Capture the cell that displays the provided text and extract its [x, y] central coordinate. 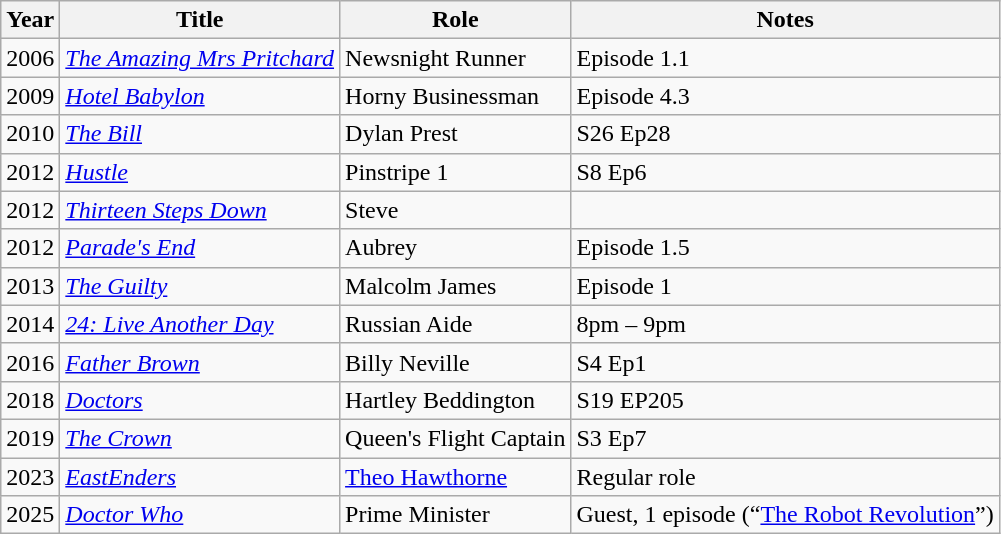
Thirteen Steps Down [200, 210]
Queen's Flight Captain [456, 438]
Billy Neville [456, 362]
S4 Ep1 [785, 362]
Role [456, 20]
The Amazing Mrs Pritchard [200, 58]
Malcolm James [456, 286]
Aubrey [456, 248]
Theo Hawthorne [456, 477]
24: Live Another Day [200, 324]
2023 [30, 477]
Notes [785, 20]
2013 [30, 286]
EastEnders [200, 477]
Doctors [200, 400]
8pm – 9pm [785, 324]
Title [200, 20]
Episode 1.5 [785, 248]
Year [30, 20]
Russian Aide [456, 324]
S8 Ep6 [785, 172]
2006 [30, 58]
2010 [30, 134]
The Crown [200, 438]
Parade's End [200, 248]
Horny Businessman [456, 96]
2019 [30, 438]
The Bill [200, 134]
2016 [30, 362]
Pinstripe 1 [456, 172]
S26 Ep28 [785, 134]
The Guilty [200, 286]
Newsnight Runner [456, 58]
Episode 1 [785, 286]
Guest, 1 episode (“The Robot Revolution”) [785, 515]
2009 [30, 96]
Hotel Babylon [200, 96]
2025 [30, 515]
S19 EP205 [785, 400]
Doctor Who [200, 515]
Steve [456, 210]
Episode 1.1 [785, 58]
S3 Ep7 [785, 438]
Hartley Beddington [456, 400]
Regular role [785, 477]
2014 [30, 324]
Episode 4.3 [785, 96]
Dylan Prest [456, 134]
2018 [30, 400]
Prime Minister [456, 515]
Father Brown [200, 362]
Hustle [200, 172]
